Output the (X, Y) coordinate of the center of the cell containing the given text.  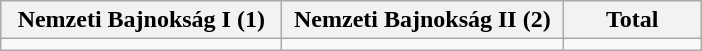
Total (632, 20)
Nemzeti Bajnokság II (2) (422, 20)
Nemzeti Bajnokság I (1) (142, 20)
